From the cell containing the given text, extract its center point as [x, y] coordinate. 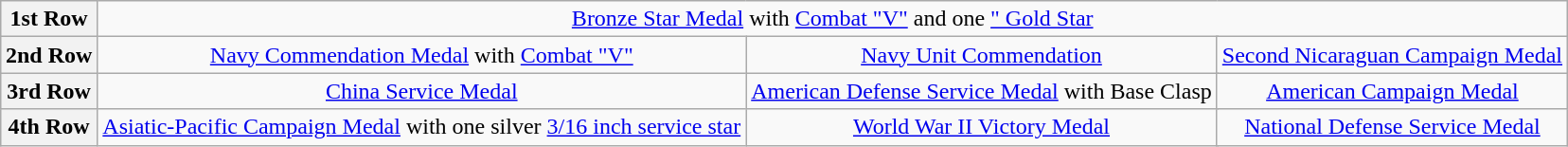
Asiatic-Pacific Campaign Medal with one silver 3/16 inch service star [422, 127]
Second Nicaraguan Campaign Medal [1392, 55]
American Campaign Medal [1392, 91]
4th Row [48, 127]
National Defense Service Medal [1392, 127]
3rd Row [48, 91]
Bronze Star Medal with Combat "V" and one " Gold Star [833, 19]
World War II Victory Medal [982, 127]
China Service Medal [422, 91]
1st Row [48, 19]
American Defense Service Medal with Base Clasp [982, 91]
Navy Commendation Medal with Combat "V" [422, 55]
Navy Unit Commendation [982, 55]
2nd Row [48, 55]
